Capture the cell that displays the provided text and extract its (X, Y) central coordinate. 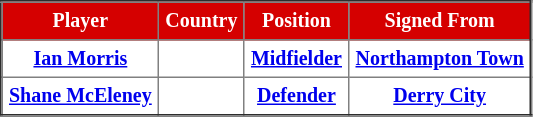
Country (201, 21)
Defender (296, 96)
Derry City (440, 96)
Position (296, 21)
Player (80, 21)
Northampton Town (440, 59)
Shane McEleney (80, 96)
Midfielder (296, 59)
Signed From (440, 21)
Ian Morris (80, 59)
